Detect which cell encompasses the target text, then output its (x, y) center coordinate. 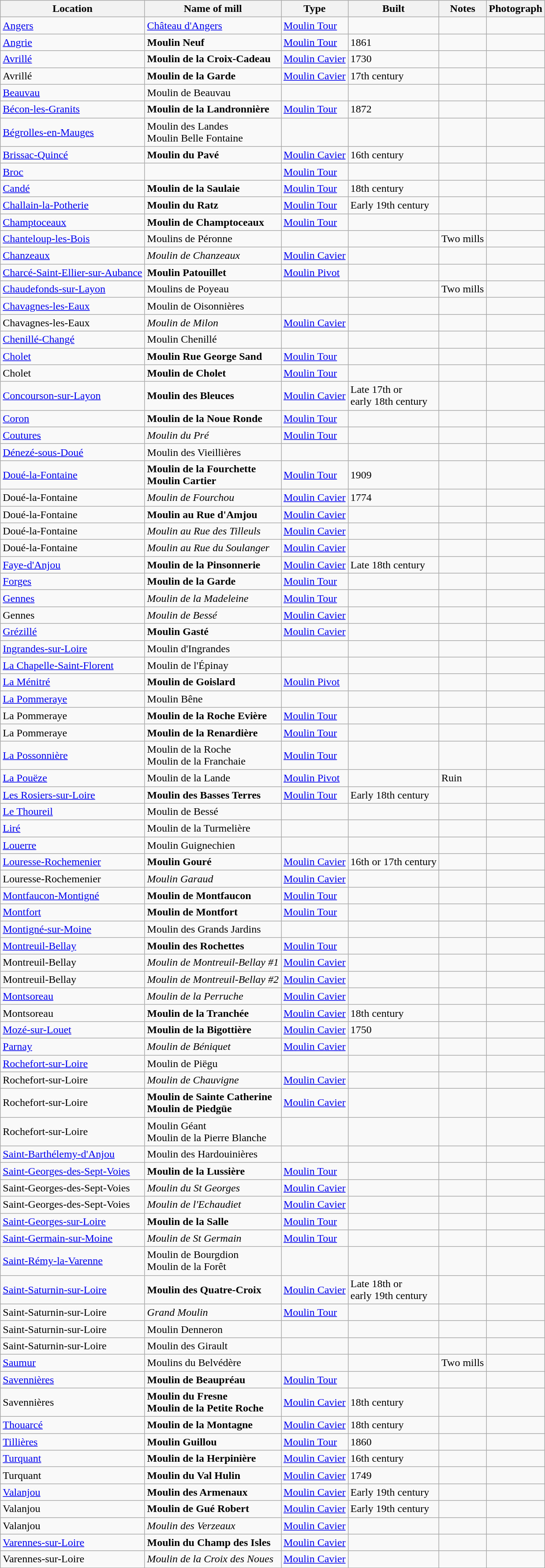
Champtoceaux (72, 222)
Type (315, 9)
Saint-Rémy-la-Varenne (72, 1261)
Moulin du FresneMoulin de la Petite Roche (213, 1402)
Moulin des Basses Terres (213, 795)
Chaudefonds-sur-Layon (72, 289)
Montfaucon-Montigné (72, 896)
Moulin de Béniquet (213, 1046)
Moulin des Rochettes (213, 946)
Moulin Rue George Sand (213, 356)
Moulin des Vieillières (213, 452)
1774 (393, 497)
Moulin de la Turmelière (213, 829)
Broc (72, 172)
Saint-Barthélemy-d'Anjou (72, 1154)
Moulin de Fourchou (213, 497)
Moulin du Ratz (213, 205)
Location (72, 9)
17th century (393, 76)
Moulins de Péronne (213, 239)
Angrie (72, 42)
Moulin de la Roche Evière (213, 716)
Moulin Bêne (213, 699)
Built (393, 9)
1872 (393, 109)
Moulin des LandesMoulin Belle Fontaine (213, 132)
Ruin (463, 778)
Moulin des Hardouinières (213, 1154)
Moulin de l'Épinay (213, 665)
Moulin de Chauvigne (213, 1080)
Moulin de Goislard (213, 682)
La Pouëze (72, 778)
Moulin de la RocheMoulin de la Franchaie (213, 755)
Moulin de la Perruche (213, 996)
Parnay (72, 1046)
Saint-Germain-sur-Moine (72, 1238)
Moulin de la Herpinière (213, 1459)
Moulin des Girault (213, 1346)
Late 18th century (393, 565)
Moulin de la Pinsonnerie (213, 565)
Moulin de la Lussière (213, 1171)
La Possonnière (72, 755)
Concourson-sur-Layon (72, 396)
Saumur (72, 1363)
Moulin de Montfaucon (213, 896)
1730 (393, 59)
Moulin de la FourchetteMoulin Cartier (213, 474)
Grand Moulin (213, 1312)
Moulin de Piëgu (213, 1063)
Moulin Patouillet (213, 273)
Chenillé-Changé (72, 340)
1860 (393, 1442)
Moulin au Rue du Soulanger (213, 548)
Moulin au Rue des Tilleuls (213, 531)
Moulin de Sainte CatherineMoulin de Piedgüe (213, 1103)
1750 (393, 1030)
Moulin des Quatre-Croix (213, 1289)
Charcé-Saint-Ellier-sur-Aubance (72, 273)
Moulin du Val Hulin (213, 1475)
Moulin de la Croix des Noues (213, 1559)
Moulins de Poyeau (213, 289)
Thouarcé (72, 1425)
Moulin de St Germain (213, 1238)
Early 18th century (393, 795)
Moulin Neuf (213, 42)
Moulin de la Madeleine (213, 598)
Moulin de la Bigottière (213, 1030)
Moulin de la Renardière (213, 732)
Moulin de Beaupréau (213, 1380)
Moulin de Gué Robert (213, 1509)
Bégrolles-en-Mauges (72, 132)
Moulin de Chanzeaux (213, 256)
Liré (72, 829)
Moulin de la Salle (213, 1221)
Moulin Denneron (213, 1329)
Moulin du St Georges (213, 1188)
Moulin de la Saulaie (213, 188)
Louerre (72, 845)
Ingrandes-sur-Loire (72, 649)
Moulin de Montreuil-Bellay #2 (213, 979)
Grézillé (72, 632)
Moulin de la Tranchée (213, 1013)
Montigné-sur-Moine (72, 929)
Name of mill (213, 9)
Late 18th orearly 19th century (393, 1289)
Moulin des Verzeaux (213, 1526)
Coutures (72, 435)
Moulin de la Landronnière (213, 109)
Moulin de Montfort (213, 912)
La Chapelle-Saint-Florent (72, 665)
Moulin Garaud (213, 879)
16th or 17th century (393, 862)
Chanzeaux (72, 256)
Moulin Gasté (213, 632)
Candé (72, 188)
Moulin du Pré (213, 435)
Moulin de BourgdionMoulin de la Forêt (213, 1261)
Brissac-Quincé (72, 155)
Moulin de Montreuil-Bellay #1 (213, 963)
La Ménitré (72, 682)
Photograph (515, 9)
Moulin de l'Echaudiet (213, 1205)
Le Thoureil (72, 812)
Dénezé-sous-Doué (72, 452)
Angers (72, 26)
Moulin GéantMoulin de la Pierre Blanche (213, 1131)
Moulin de la Montagne (213, 1425)
Moulin de Champtoceaux (213, 222)
Notes (463, 9)
Moulin du Pavé (213, 155)
Chanteloup-les-Bois (72, 239)
Bécon-les-Granits (72, 109)
Moulin Guillou (213, 1442)
Coron (72, 418)
Moulin Guignechien (213, 845)
Saint-Georges-sur-Loire (72, 1221)
1909 (393, 474)
Moulins du Belvédère (213, 1363)
Mozé-sur-Louet (72, 1030)
Les Rosiers-sur-Loire (72, 795)
Moulin Gouré (213, 862)
Moulin d'Ingrandes (213, 649)
Faye-d'Anjou (72, 565)
1749 (393, 1475)
Moulin au Rue d'Amjou (213, 515)
Challain-la-Potherie (72, 205)
Moulin Chenillé (213, 340)
Tillières (72, 1442)
Montfort (72, 912)
Moulin de la Lande (213, 778)
Forges (72, 582)
Late 17th orearly 18th century (393, 396)
Moulin de Beauvau (213, 93)
Moulin des Grands Jardins (213, 929)
1861 (393, 42)
Moulin des Armenaux (213, 1492)
Moulin de la Noue Ronde (213, 418)
Moulin du Champ des Isles (213, 1542)
Château d'Angers (213, 26)
Moulin des Bleuces (213, 396)
Moulin de Cholet (213, 373)
Moulin de la Croix-Cadeau (213, 59)
Moulin de Oisonnières (213, 306)
Moulin de Milon (213, 323)
Beauvau (72, 93)
